Extract the [X, Y] coordinate from the center of the cell holding the provided text.  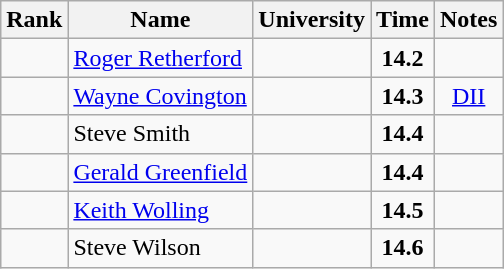
14.3 [403, 96]
Name [160, 20]
Steve Smith [160, 134]
DII [469, 96]
14.6 [403, 248]
14.5 [403, 210]
14.2 [403, 58]
University [312, 20]
Gerald Greenfield [160, 172]
Steve Wilson [160, 248]
Time [403, 20]
Rank [34, 20]
Notes [469, 20]
Keith Wolling [160, 210]
Roger Retherford [160, 58]
Wayne Covington [160, 96]
